Find where the given text appears and provide that cell's center as (x, y) coordinate. 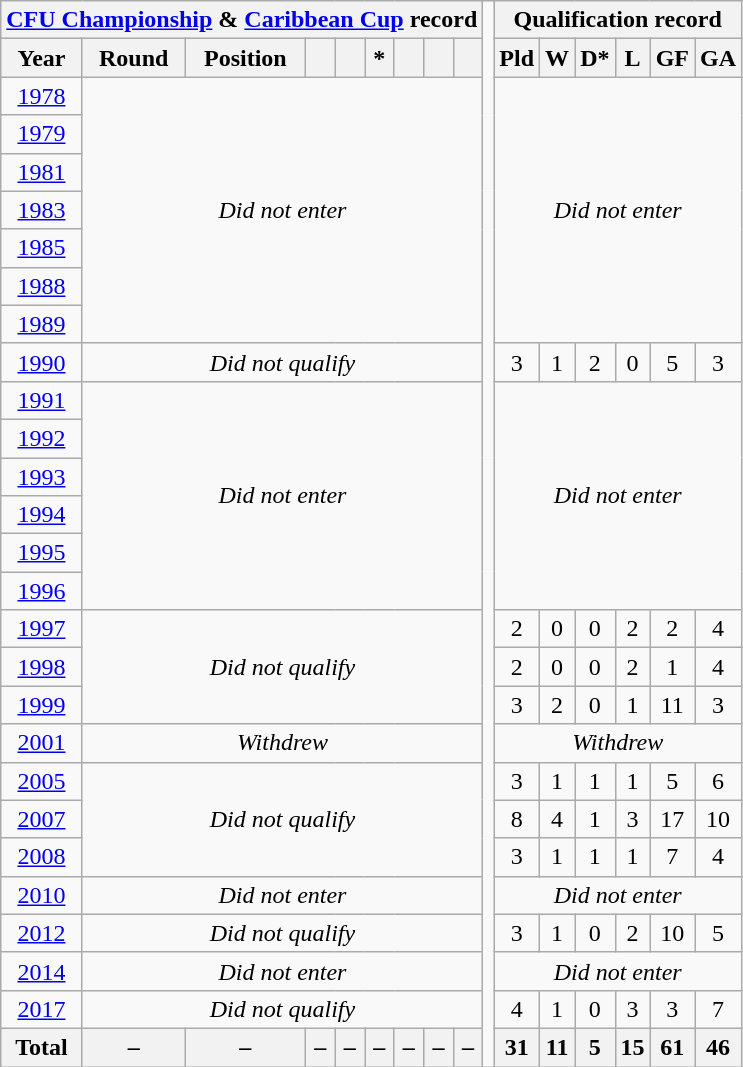
2005 (42, 781)
6 (718, 781)
2001 (42, 743)
1997 (42, 629)
1998 (42, 667)
W (558, 58)
Total (42, 1047)
2010 (42, 895)
1991 (42, 400)
1994 (42, 515)
17 (672, 819)
GF (672, 58)
CFU Championship & Caribbean Cup record (242, 20)
Position (245, 58)
L (632, 58)
1985 (42, 248)
1996 (42, 591)
Qualification record (618, 20)
* (379, 58)
1993 (42, 477)
Round (134, 58)
1990 (42, 362)
15 (632, 1047)
46 (718, 1047)
31 (517, 1047)
1983 (42, 210)
1981 (42, 172)
1988 (42, 286)
1979 (42, 134)
1992 (42, 438)
Pld (517, 58)
2008 (42, 857)
D* (595, 58)
1978 (42, 96)
1999 (42, 705)
2007 (42, 819)
2012 (42, 933)
2017 (42, 1009)
2014 (42, 971)
61 (672, 1047)
1995 (42, 553)
8 (517, 819)
Year (42, 58)
1989 (42, 324)
GA (718, 58)
